Output the [x, y] coordinate of the center of the cell containing the given text.  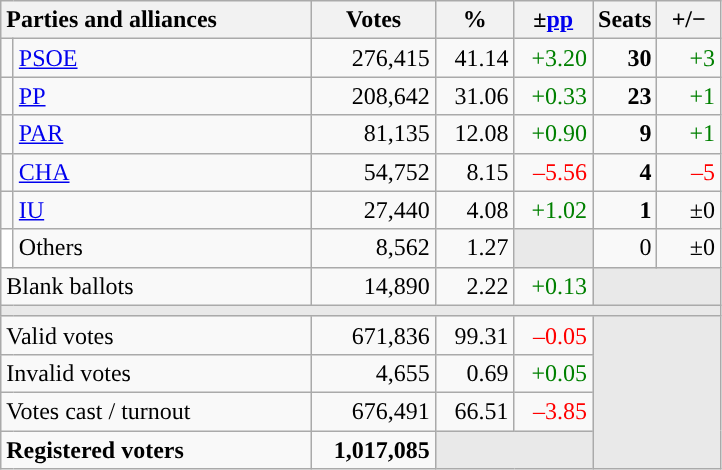
30 [624, 58]
208,642 [374, 96]
23 [624, 96]
9 [624, 134]
8.15 [474, 172]
Others [162, 248]
Parties and alliances [156, 20]
676,491 [374, 411]
12.08 [474, 134]
+3 [689, 58]
14,890 [374, 286]
+0.90 [554, 134]
Blank ballots [156, 286]
PSOE [162, 58]
+/− [689, 20]
1 [624, 210]
4.08 [474, 210]
Valid votes [156, 335]
671,836 [374, 335]
PP [162, 96]
41.14 [474, 58]
31.06 [474, 96]
0.69 [474, 373]
Registered voters [156, 449]
Votes cast / turnout [156, 411]
81,135 [374, 134]
–0.05 [554, 335]
2.22 [474, 286]
±pp [554, 20]
276,415 [374, 58]
4,655 [374, 373]
4 [624, 172]
Invalid votes [156, 373]
1.27 [474, 248]
Votes [374, 20]
0 [624, 248]
–5 [689, 172]
1,017,085 [374, 449]
+3.20 [554, 58]
+0.33 [554, 96]
8,562 [374, 248]
Seats [624, 20]
+0.05 [554, 373]
+0.13 [554, 286]
66.51 [474, 411]
PAR [162, 134]
27,440 [374, 210]
–3.85 [554, 411]
CHA [162, 172]
% [474, 20]
–5.56 [554, 172]
IU [162, 210]
99.31 [474, 335]
54,752 [374, 172]
+1.02 [554, 210]
